Provide the [x, y] coordinate of the cell's center where the given text is located.  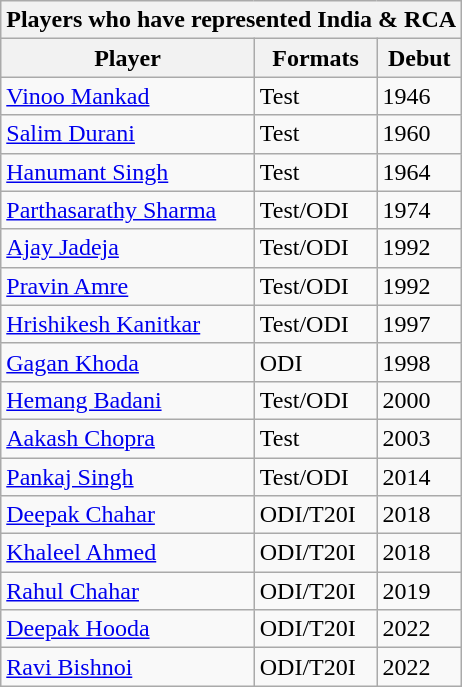
Pankaj Singh [128, 477]
Hemang Badani [128, 400]
Deepak Hooda [128, 629]
Gagan Khoda [128, 362]
Salim Durani [128, 134]
1964 [420, 172]
Debut [420, 58]
Aakash Chopra [128, 438]
Rahul Chahar [128, 591]
1997 [420, 324]
ODI [316, 362]
Parthasarathy Sharma [128, 210]
Ajay Jadeja [128, 248]
1960 [420, 134]
Formats [316, 58]
Khaleel Ahmed [128, 553]
1998 [420, 362]
Deepak Chahar [128, 515]
2014 [420, 477]
Vinoo Mankad [128, 96]
Hrishikesh Kanitkar [128, 324]
1974 [420, 210]
Ravi Bishnoi [128, 667]
1946 [420, 96]
Player [128, 58]
Pravin Amre [128, 286]
Hanumant Singh [128, 172]
2000 [420, 400]
Players who have represented India & RCA [232, 20]
2003 [420, 438]
2019 [420, 591]
